Search for the cell housing the specified text and yield its [X, Y] center coordinate. 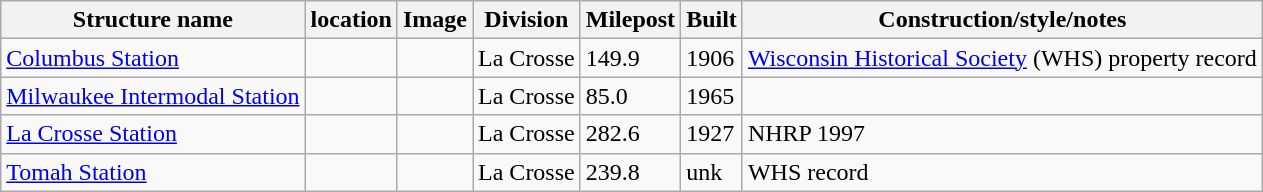
Milepost [630, 20]
Structure name [153, 20]
Construction/style/notes [1002, 20]
Image [434, 20]
85.0 [630, 96]
Columbus Station [153, 58]
Milwaukee Intermodal Station [153, 96]
NHRP 1997 [1002, 134]
282.6 [630, 134]
unk [712, 172]
Built [712, 20]
Division [527, 20]
1965 [712, 96]
1927 [712, 134]
WHS record [1002, 172]
149.9 [630, 58]
La Crosse Station [153, 134]
Tomah Station [153, 172]
1906 [712, 58]
Wisconsin Historical Society (WHS) property record [1002, 58]
location [351, 20]
239.8 [630, 172]
